Determine the [x, y] coordinate at the center of the cell enclosing the given text.  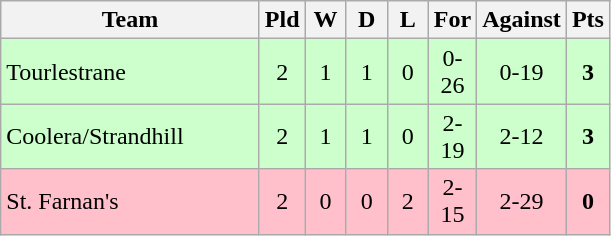
2-15 [452, 202]
Coolera/Strandhill [130, 136]
D [366, 20]
W [326, 20]
0-19 [522, 72]
For [452, 20]
2-29 [522, 202]
Pld [282, 20]
2-19 [452, 136]
Against [522, 20]
0-26 [452, 72]
Pts [588, 20]
L [408, 20]
St. Farnan's [130, 202]
2-12 [522, 136]
Team [130, 20]
Tourlestrane [130, 72]
